Provide the [X, Y] coordinate of the cell's center where the given text is located.  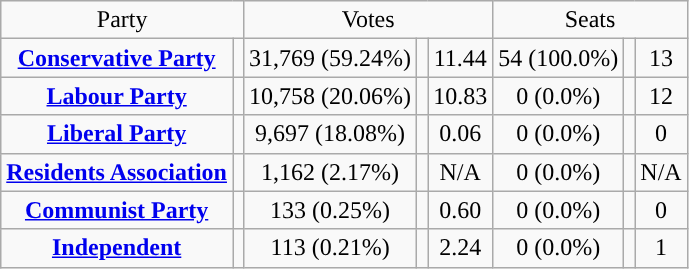
Seats [590, 20]
Independent [117, 248]
13 [661, 58]
0.06 [460, 134]
2.24 [460, 248]
133 (0.25%) [330, 210]
0.60 [460, 210]
Labour Party [117, 96]
11.44 [460, 58]
Votes [368, 20]
1 [661, 248]
Party [122, 20]
Conservative Party [117, 58]
Liberal Party [117, 134]
31,769 (59.24%) [330, 58]
Residents Association [117, 172]
1,162 (2.17%) [330, 172]
Communist Party [117, 210]
10.83 [460, 96]
9,697 (18.08%) [330, 134]
10,758 (20.06%) [330, 96]
12 [661, 96]
113 (0.21%) [330, 248]
54 (100.0%) [558, 58]
